Output the (X, Y) coordinate of the center of the cell containing the given text.  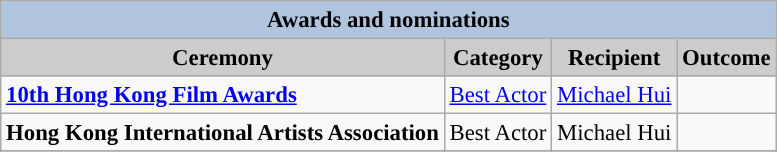
10th Hong Kong Film Awards (222, 95)
Ceremony (222, 58)
Awards and nominations (388, 20)
Category (498, 58)
Outcome (726, 58)
Hong Kong International Artists Association (222, 133)
Recipient (614, 58)
